From the cell containing the given text, extract its center point as (X, Y) coordinate. 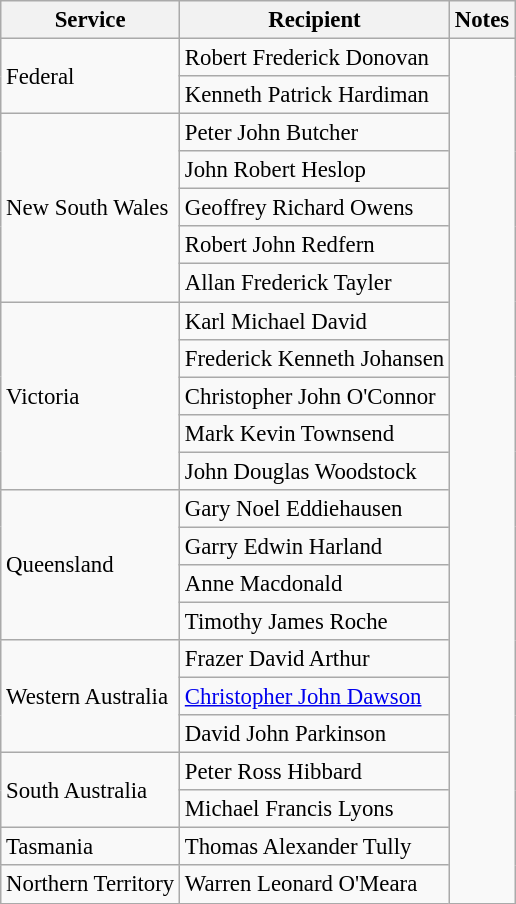
Robert John Redfern (315, 245)
Thomas Alexander Tully (315, 847)
Garry Edwin Harland (315, 546)
Timothy James Roche (315, 621)
Kenneth Patrick Hardiman (315, 95)
Frederick Kenneth Johansen (315, 358)
Northern Territory (90, 885)
Peter John Butcher (315, 133)
South Australia (90, 790)
Anne Macdonald (315, 584)
Victoria (90, 396)
John Douglas Woodstock (315, 471)
David John Parkinson (315, 734)
Karl Michael David (315, 321)
Christopher John Dawson (315, 697)
Western Australia (90, 696)
Geoffrey Richard Owens (315, 208)
Queensland (90, 565)
Gary Noel Eddiehausen (315, 509)
Mark Kevin Townsend (315, 433)
Peter Ross Hibbard (315, 772)
Federal (90, 76)
John Robert Heslop (315, 170)
Michael Francis Lyons (315, 809)
Allan Frederick Tayler (315, 283)
Service (90, 20)
Frazer David Arthur (315, 659)
Christopher John O'Connor (315, 396)
Tasmania (90, 847)
Notes (482, 20)
New South Wales (90, 208)
Warren Leonard O'Meara (315, 885)
Recipient (315, 20)
Robert Frederick Donovan (315, 58)
